Scan for the cell matching the given text and deliver its (x, y) coordinate at center. 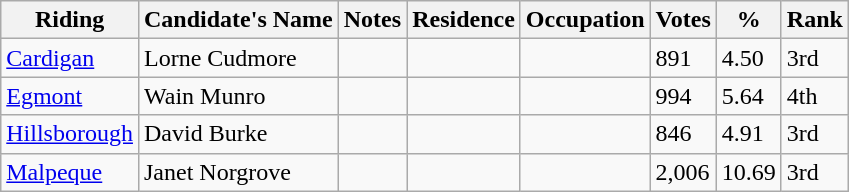
5.64 (748, 96)
Malpeque (70, 172)
Wain Munro (238, 96)
Candidate's Name (238, 20)
David Burke (238, 134)
10.69 (748, 172)
Notes (372, 20)
Hillsborough (70, 134)
Egmont (70, 96)
Cardigan (70, 58)
% (748, 20)
4.91 (748, 134)
846 (683, 134)
891 (683, 58)
4.50 (748, 58)
Occupation (585, 20)
Votes (683, 20)
Riding (70, 20)
Lorne Cudmore (238, 58)
Residence (464, 20)
994 (683, 96)
Rank (814, 20)
Janet Norgrove (238, 172)
2,006 (683, 172)
4th (814, 96)
